Extract the (x, y) coordinate from the center of the cell holding the provided text.  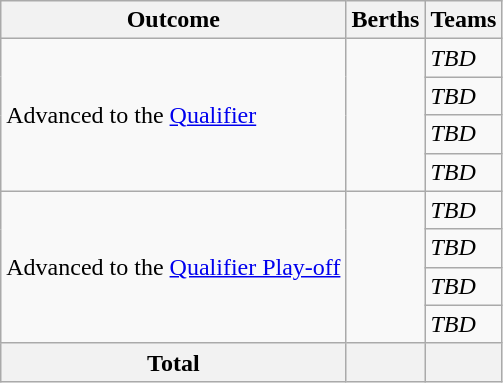
Advanced to the Qualifier Play-off (174, 267)
Berths (386, 20)
Outcome (174, 20)
Teams (464, 20)
Advanced to the Qualifier (174, 115)
Total (174, 362)
